Locate the cell with the specified text and output its [X, Y] center coordinate. 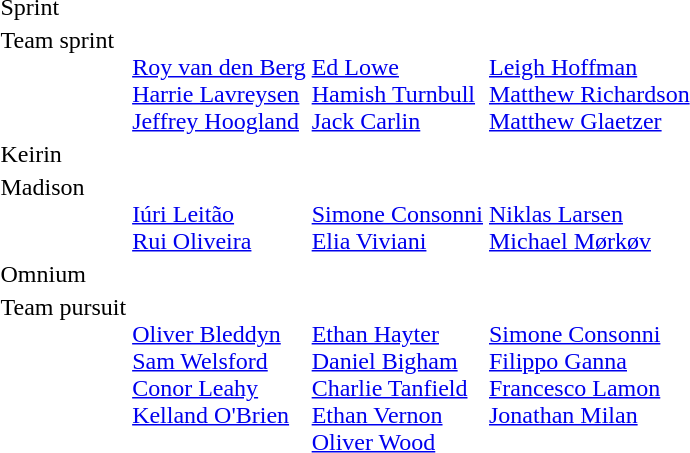
Iúri LeitãoRui Oliveira [220, 214]
Roy van den BergHarrie LavreysenJeffrey Hoogland [220, 80]
Simone ConsonniElia Viviani [397, 214]
Ed LoweHamish TurnbullJack Carlin [397, 80]
